Pinpoint the cell where the given text exists, returning its (X, Y) midpoint coordinate. 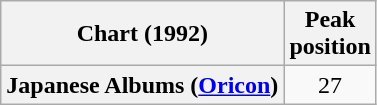
Peak position (330, 34)
Chart (1992) (142, 34)
27 (330, 85)
Japanese Albums (Oricon) (142, 85)
